Extract the (X, Y) coordinate from the center of the cell holding the provided text.  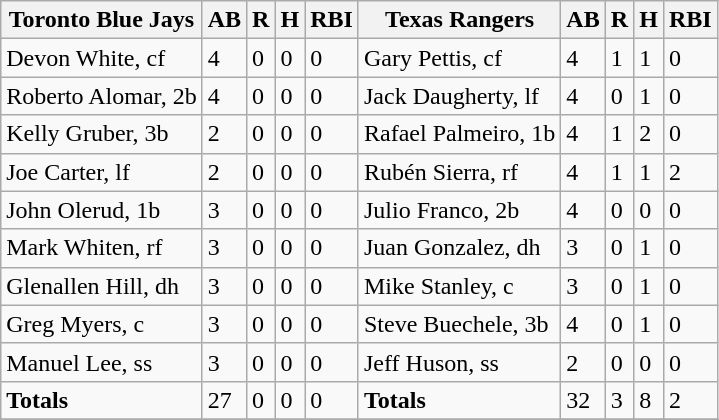
Glenallen Hill, dh (102, 286)
Mike Stanley, c (459, 286)
Juan Gonzalez, dh (459, 248)
Jack Daugherty, lf (459, 96)
Texas Rangers (459, 20)
Greg Myers, c (102, 324)
John Olerud, 1b (102, 210)
32 (583, 400)
Mark Whiten, rf (102, 248)
Julio Franco, 2b (459, 210)
Jeff Huson, ss (459, 362)
Manuel Lee, ss (102, 362)
Toronto Blue Jays (102, 20)
Rubén Sierra, rf (459, 172)
Roberto Alomar, 2b (102, 96)
Devon White, cf (102, 58)
Kelly Gruber, 3b (102, 134)
Steve Buechele, 3b (459, 324)
Rafael Palmeiro, 1b (459, 134)
Gary Pettis, cf (459, 58)
Joe Carter, lf (102, 172)
27 (224, 400)
8 (649, 400)
